Detect which cell encompasses the target text, then output its (X, Y) center coordinate. 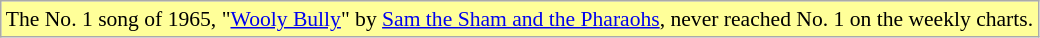
The No. 1 song of 1965, "Wooly Bully" by Sam the Sham and the Pharaohs, never reached No. 1 on the weekly charts. (520, 19)
